Determine the (X, Y) coordinate at the center of the cell enclosing the given text.  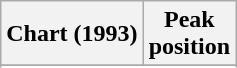
Peakposition (189, 34)
Chart (1993) (72, 34)
